Return the [x, y] coordinate for the center point of the cell that contains the specified text.  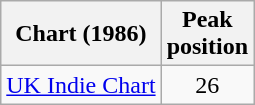
26 [207, 85]
Peakposition [207, 34]
Chart (1986) [81, 34]
UK Indie Chart [81, 85]
